Locate the cell with the specified text and output its [x, y] center coordinate. 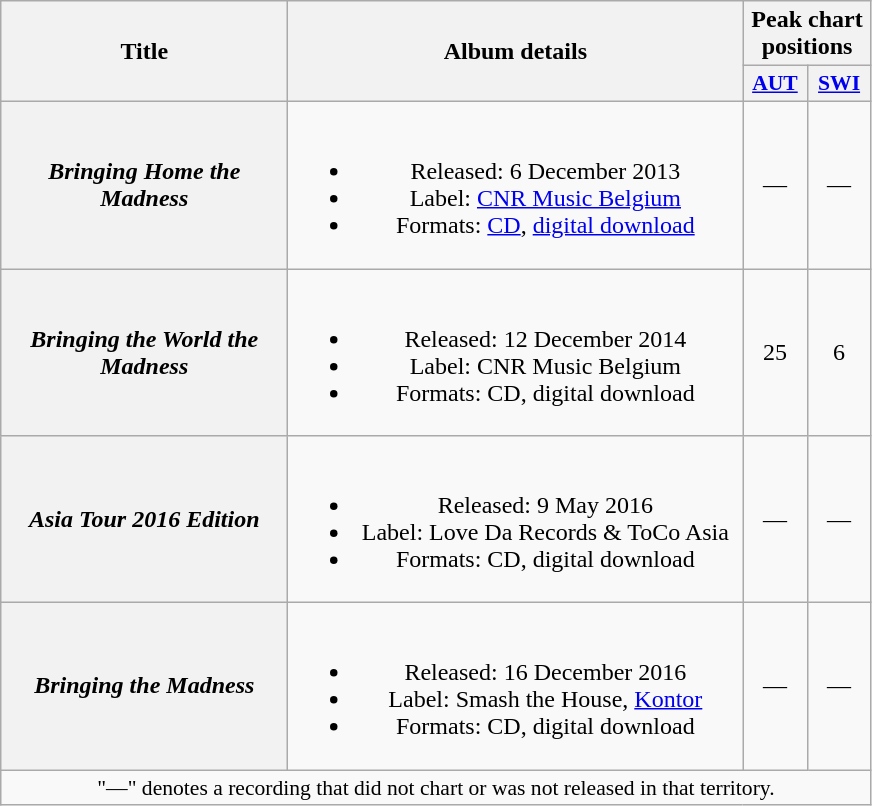
Released: 6 December 2013Label: CNR Music BelgiumFormats: CD, digital download [516, 184]
"—" denotes a recording that did not chart or was not released in that territory. [436, 788]
Released: 16 December 2016Label: Smash the House, KontorFormats: CD, digital download [516, 686]
Title [144, 52]
Bringing the World the Madness [144, 352]
25 [775, 352]
Album details [516, 52]
6 [839, 352]
Peak chart positions [807, 34]
Asia Tour 2016 Edition [144, 520]
Released: 12 December 2014Label: CNR Music BelgiumFormats: CD, digital download [516, 352]
Bringing Home the Madness [144, 184]
SWI [839, 84]
Bringing the Madness [144, 686]
Released: 9 May 2016Label: Love Da Records & ToCo AsiaFormats: CD, digital download [516, 520]
AUT [775, 84]
